Detect which cell encompasses the target text, then output its [X, Y] center coordinate. 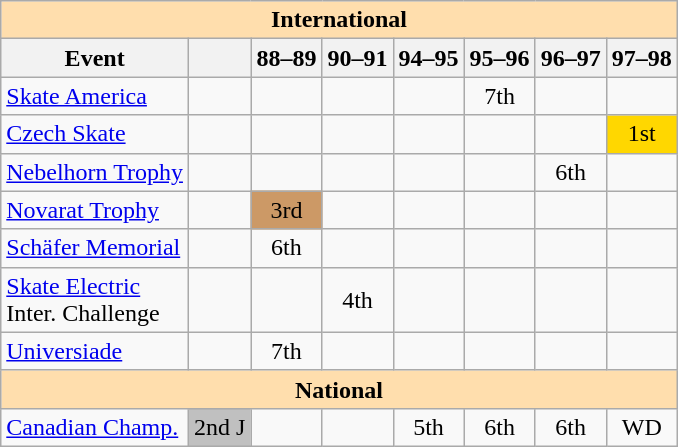
Skate Electric Inter. Challenge [95, 300]
Nebelhorn Trophy [95, 172]
Novarat Trophy [95, 210]
2nd J [219, 427]
Czech Skate [95, 134]
90–91 [358, 58]
3rd [286, 210]
Universiade [95, 351]
Schäfer Memorial [95, 248]
5th [428, 427]
95–96 [500, 58]
Canadian Champ. [95, 427]
94–95 [428, 58]
97–98 [642, 58]
4th [358, 300]
96–97 [570, 58]
88–89 [286, 58]
WD [642, 427]
National [340, 389]
1st [642, 134]
Skate America [95, 96]
International [340, 20]
Event [95, 58]
